Detect which cell encompasses the target text, then output its (x, y) center coordinate. 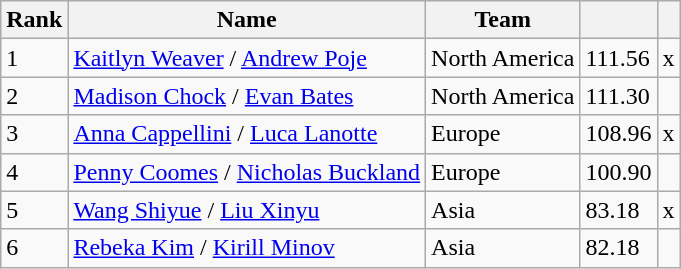
Team (503, 20)
111.56 (618, 58)
4 (34, 172)
Rank (34, 20)
Anna Cappellini / Luca Lanotte (247, 134)
Rebeka Kim / Kirill Minov (247, 248)
Madison Chock / Evan Bates (247, 96)
Name (247, 20)
Kaitlyn Weaver / Andrew Poje (247, 58)
Wang Shiyue / Liu Xinyu (247, 210)
Penny Coomes / Nicholas Buckland (247, 172)
3 (34, 134)
108.96 (618, 134)
100.90 (618, 172)
5 (34, 210)
111.30 (618, 96)
82.18 (618, 248)
6 (34, 248)
2 (34, 96)
1 (34, 58)
83.18 (618, 210)
